Determine the (x, y) coordinate at the center of the cell enclosing the given text.  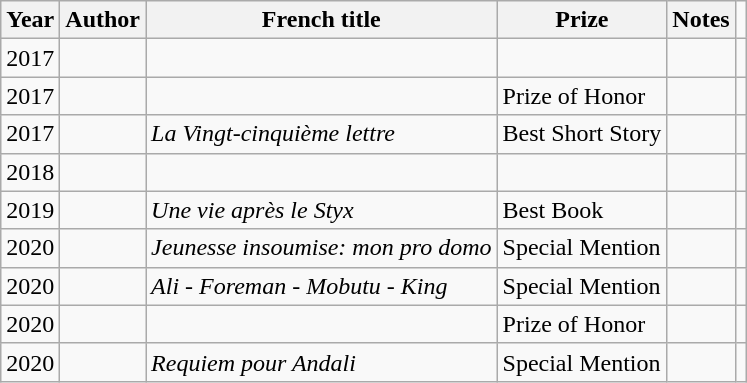
2019 (30, 210)
Ali - Foreman - Mobutu - King (322, 286)
La Vingt-cinquième lettre (322, 134)
Best Short Story (582, 134)
Une vie après le Styx (322, 210)
Jeunesse insoumise: mon pro domo (322, 248)
Requiem pour Andali (322, 362)
Best Book (582, 210)
Author (103, 20)
French title (322, 20)
Prize (582, 20)
Year (30, 20)
Notes (701, 20)
2018 (30, 172)
